Extract the (X, Y) coordinate from the center of the cell holding the provided text.  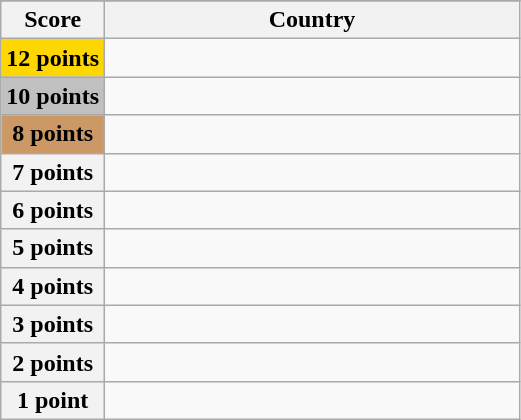
6 points (53, 210)
4 points (53, 286)
1 point (53, 400)
Country (312, 20)
10 points (53, 96)
8 points (53, 134)
12 points (53, 58)
2 points (53, 362)
Score (53, 20)
5 points (53, 248)
3 points (53, 324)
7 points (53, 172)
